Search for the cell housing the specified text and yield its [x, y] center coordinate. 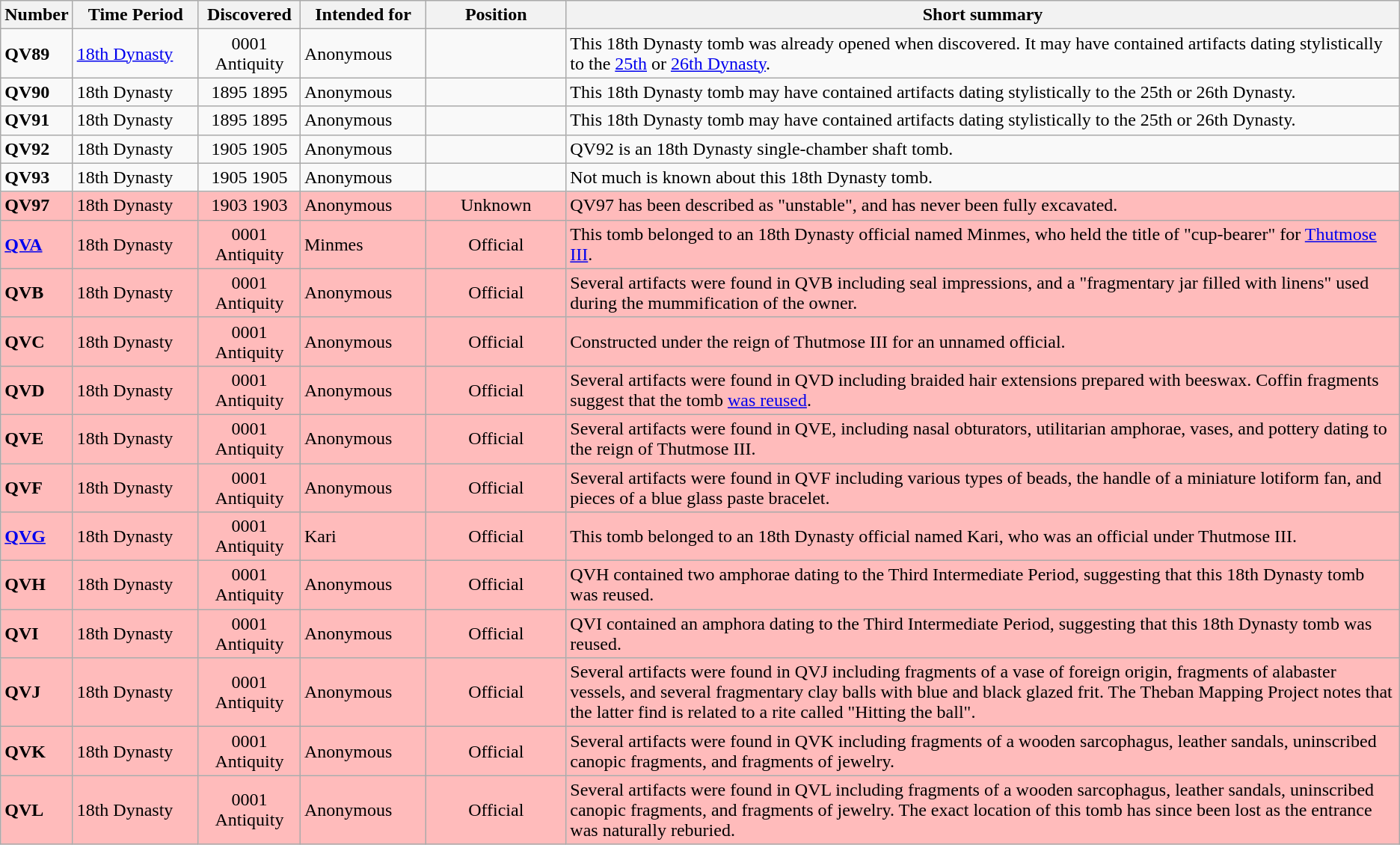
QVG [37, 537]
Kari [363, 537]
QVI contained an amphora dating to the Third Intermediate Period, suggesting that this 18th Dynasty tomb was reused. [983, 634]
QV93 [37, 177]
QV92 [37, 149]
QVL [37, 810]
QVK [37, 751]
QV90 [37, 92]
This tomb belonged to an 18th Dynasty official named Kari, who was an official under Thutmose III. [983, 537]
QVH [37, 585]
QV97 [37, 206]
Time Period [135, 15]
QV89 [37, 54]
This tomb belonged to an 18th Dynasty official named Minmes, who held the title of "cup-bearer" for Thutmose III. [983, 244]
Several artifacts were found in QVE, including nasal obturators, utilitarian amphorae, vases, and pottery dating to the reign of Thutmose III. [983, 438]
QVD [37, 390]
Not much is known about this 18th Dynasty tomb. [983, 177]
Short summary [983, 15]
QVC [37, 341]
Position [497, 15]
QVE [37, 438]
QV91 [37, 120]
QV97 has been described as "unstable", and has never been fully excavated. [983, 206]
Intended for [363, 15]
Unknown [497, 206]
Minmes [363, 244]
1903 1903 [249, 206]
Several artifacts were found in QVD including braided hair extensions prepared with beeswax. Coffin fragments suggest that the tomb was reused. [983, 390]
QV92 is an 18th Dynasty single-chamber shaft tomb. [983, 149]
QVF [37, 488]
QVA [37, 244]
This 18th Dynasty tomb was already opened when discovered. It may have contained artifacts dating stylistically to the 25th or 26th Dynasty. [983, 54]
Discovered [249, 15]
Constructed under the reign of Thutmose III for an unnamed official. [983, 341]
QVJ [37, 692]
QVH contained two amphorae dating to the Third Intermediate Period, suggesting that this 18th Dynasty tomb was reused. [983, 585]
QVI [37, 634]
QVB [37, 293]
Number [37, 15]
